Determine the [x, y] coordinate at the center of the cell enclosing the given text.  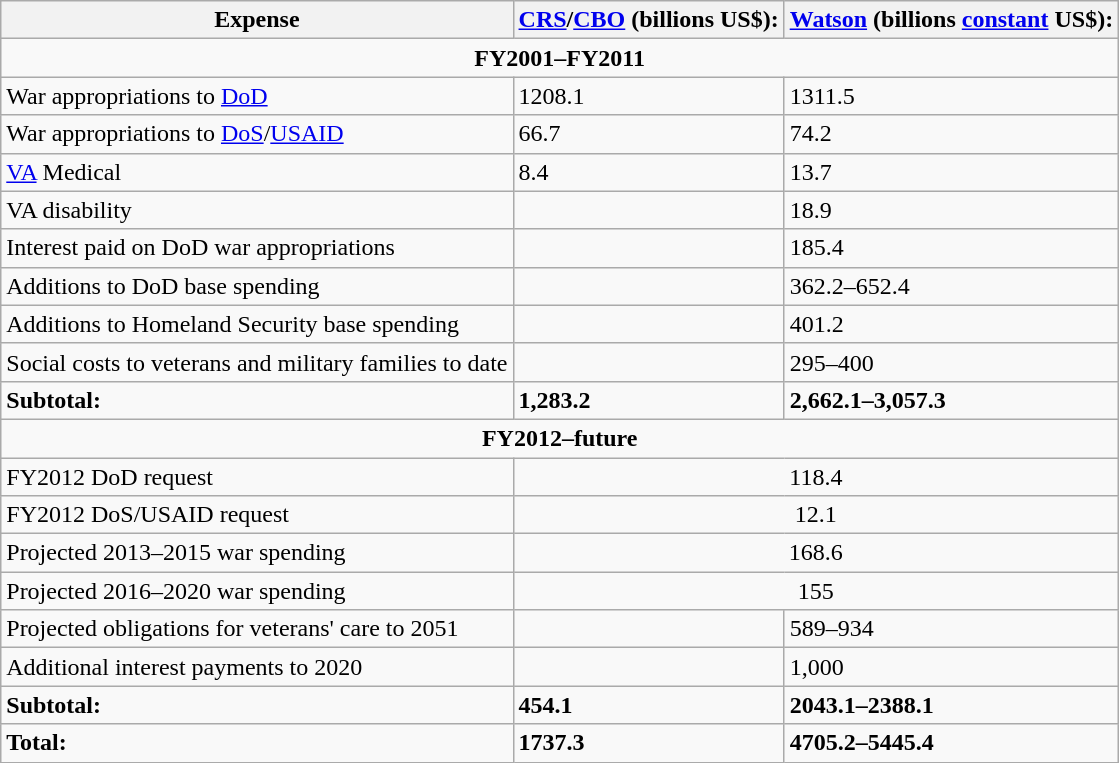
118.4 [816, 477]
1737.3 [648, 743]
2,662.1–3,057.3 [951, 400]
Social costs to veterans and military families to date [257, 362]
Watson (billions constant US$): [951, 20]
18.9 [951, 210]
1,000 [951, 667]
1311.5 [951, 96]
Additional interest payments to 2020 [257, 667]
Interest paid on DoD war appropriations [257, 248]
Additions to DoD base spending [257, 286]
295–400 [951, 362]
13.7 [951, 172]
185.4 [951, 248]
Projected 2013–2015 war spending [257, 553]
VA Medical [257, 172]
12.1 [816, 515]
Additions to Homeland Security base spending [257, 324]
War appropriations to DoS/USAID [257, 134]
8.4 [648, 172]
4705.2–5445.4 [951, 743]
168.6 [816, 553]
CRS/CBO (billions US$): [648, 20]
155 [816, 591]
FY2001–FY2011 [560, 58]
589–934 [951, 629]
VA disability [257, 210]
Projected obligations for veterans' care to 2051 [257, 629]
1,283.2 [648, 400]
454.1 [648, 705]
401.2 [951, 324]
Projected 2016–2020 war spending [257, 591]
362.2–652.4 [951, 286]
FY2012 DoD request [257, 477]
2043.1–2388.1 [951, 705]
Total: [257, 743]
FY2012 DoS/USAID request [257, 515]
War appropriations to DoD [257, 96]
Expense [257, 20]
66.7 [648, 134]
FY2012–future [560, 438]
1208.1 [648, 96]
74.2 [951, 134]
